Extract the (X, Y) coordinate from the center of the cell holding the provided text.  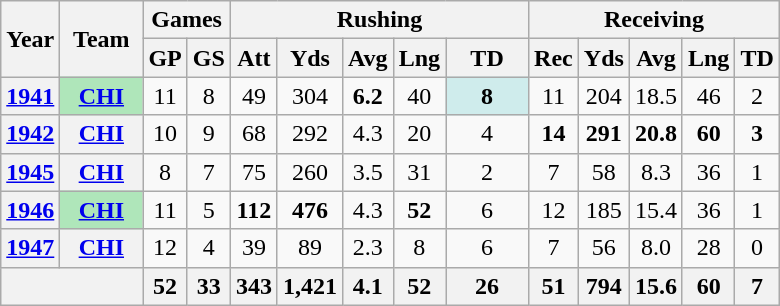
39 (254, 248)
28 (708, 248)
4.1 (368, 286)
1942 (30, 134)
15.6 (656, 286)
6.2 (368, 96)
5 (208, 210)
1941 (30, 96)
3.5 (368, 172)
1,421 (310, 286)
8.3 (656, 172)
2.3 (368, 248)
68 (254, 134)
20.8 (656, 134)
9 (208, 134)
46 (708, 96)
794 (604, 286)
0 (757, 248)
Team (102, 39)
112 (254, 210)
Games (186, 20)
58 (604, 172)
8.0 (656, 248)
14 (554, 134)
10 (165, 134)
31 (419, 172)
20 (419, 134)
204 (604, 96)
Receiving (654, 20)
3 (757, 134)
Rec (554, 58)
15.4 (656, 210)
18.5 (656, 96)
75 (254, 172)
40 (419, 96)
292 (310, 134)
304 (310, 96)
GP (165, 58)
260 (310, 172)
51 (554, 286)
26 (488, 286)
33 (208, 286)
89 (310, 248)
Att (254, 58)
1947 (30, 248)
291 (604, 134)
Rushing (379, 20)
476 (310, 210)
185 (604, 210)
1946 (30, 210)
GS (208, 58)
Year (30, 39)
49 (254, 96)
1945 (30, 172)
56 (604, 248)
343 (254, 286)
